Identify which cell holds the provided text, then report its (X, Y) central coordinate. 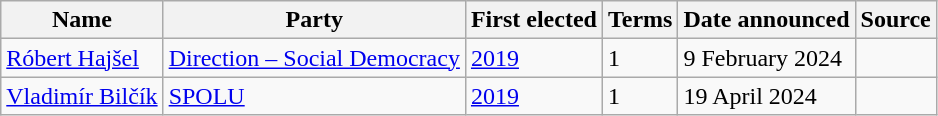
Source (896, 20)
Date announced (766, 20)
Terms (640, 20)
SPOLU (314, 96)
Vladimír Bilčík (82, 96)
Róbert Hajšel (82, 58)
First elected (534, 20)
Name (82, 20)
Direction – Social Democracy (314, 58)
9 February 2024 (766, 58)
Party (314, 20)
19 April 2024 (766, 96)
